Search for the cell housing the specified text and yield its (X, Y) center coordinate. 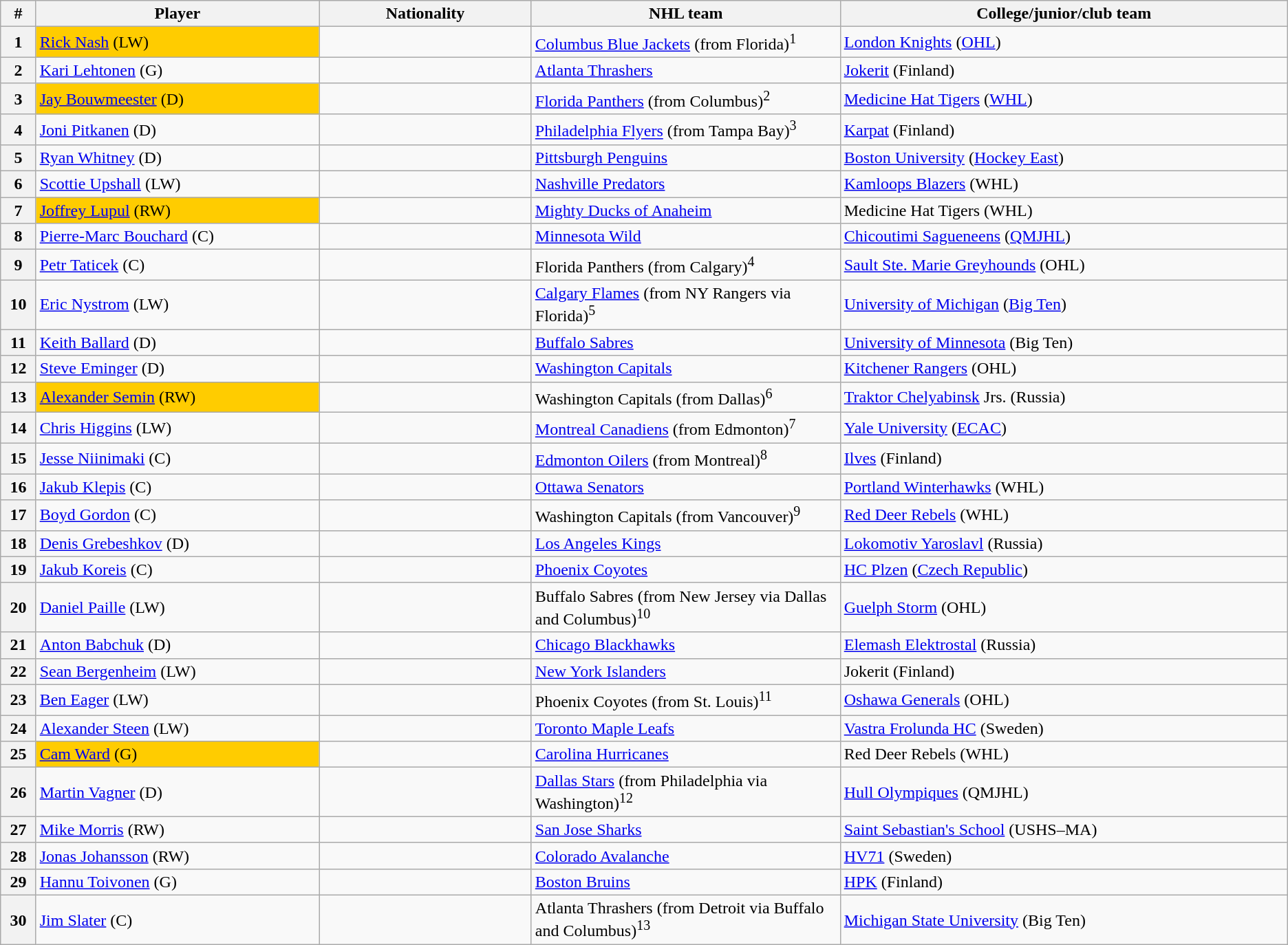
Minnesota Wild (685, 237)
Edmonton Oilers (from Montreal)8 (685, 458)
HPK (Finland) (1064, 882)
Calgary Flames (from NY Rangers via Florida)5 (685, 305)
Boston University (Hockey East) (1064, 158)
Oshawa Generals (OHL) (1064, 700)
Washington Capitals (from Dallas)6 (685, 398)
Florida Panthers (from Calgary)4 (685, 265)
Elemash Elektrostal (Russia) (1064, 645)
16 (18, 487)
20 (18, 607)
3 (18, 99)
Ottawa Senators (685, 487)
9 (18, 265)
Chris Higgins (LW) (178, 428)
Jakub Koreis (C) (178, 569)
London Knights (OHL) (1064, 43)
Kitchener Rangers (OHL) (1064, 369)
8 (18, 237)
# (18, 14)
Ilves (Finland) (1064, 458)
Kari Lehtonen (G) (178, 70)
Player (178, 14)
Petr Taticek (C) (178, 265)
Mike Morris (RW) (178, 829)
Keith Ballard (D) (178, 343)
11 (18, 343)
Sault Ste. Marie Greyhounds (OHL) (1064, 265)
Phoenix Coyotes (685, 569)
Philadelphia Flyers (from Tampa Bay)3 (685, 129)
Atlanta Thrashers (685, 70)
Hull Olympiques (QMJHL) (1064, 792)
23 (18, 700)
Buffalo Sabres (from New Jersey via Dallas and Columbus)10 (685, 607)
15 (18, 458)
10 (18, 305)
Alexander Steen (LW) (178, 728)
27 (18, 829)
5 (18, 158)
Steve Eminger (D) (178, 369)
Joffrey Lupul (RW) (178, 210)
Michigan State University (Big Ten) (1064, 920)
Jay Bouwmeester (D) (178, 99)
30 (18, 920)
4 (18, 129)
Jesse Niinimaki (C) (178, 458)
Yale University (ECAC) (1064, 428)
Alexander Semin (RW) (178, 398)
Joni Pitkanen (D) (178, 129)
Daniel Paille (LW) (178, 607)
University of Minnesota (Big Ten) (1064, 343)
Eric Nystrom (LW) (178, 305)
7 (18, 210)
Vastra Frolunda HC (Sweden) (1064, 728)
Anton Babchuk (D) (178, 645)
21 (18, 645)
Washington Capitals (from Vancouver)9 (685, 516)
29 (18, 882)
18 (18, 543)
Portland Winterhawks (WHL) (1064, 487)
Boyd Gordon (C) (178, 516)
14 (18, 428)
Dallas Stars (from Philadelphia via Washington)12 (685, 792)
Mighty Ducks of Anaheim (685, 210)
Cam Ward (G) (178, 754)
Traktor Chelyabinsk Jrs. (Russia) (1064, 398)
17 (18, 516)
Florida Panthers (from Columbus)2 (685, 99)
Jonas Johansson (RW) (178, 856)
College/junior/club team (1064, 14)
Saint Sebastian's School (USHS–MA) (1064, 829)
Pittsburgh Penguins (685, 158)
Carolina Hurricanes (685, 754)
13 (18, 398)
Hannu Toivonen (G) (178, 882)
Toronto Maple Leafs (685, 728)
19 (18, 569)
Sean Bergenheim (LW) (178, 671)
Montreal Canadiens (from Edmonton)7 (685, 428)
12 (18, 369)
Buffalo Sabres (685, 343)
New York Islanders (685, 671)
1 (18, 43)
Columbus Blue Jackets (from Florida)1 (685, 43)
Rick Nash (LW) (178, 43)
San Jose Sharks (685, 829)
Boston Bruins (685, 882)
Denis Grebeshkov (D) (178, 543)
Nationality (425, 14)
University of Michigan (Big Ten) (1064, 305)
Lokomotiv Yaroslavl (Russia) (1064, 543)
Martin Vagner (D) (178, 792)
Colorado Avalanche (685, 856)
Karpat (Finland) (1064, 129)
NHL team (685, 14)
25 (18, 754)
Jakub Klepis (C) (178, 487)
Ryan Whitney (D) (178, 158)
Kamloops Blazers (WHL) (1064, 184)
Chicoutimi Sagueneens (QMJHL) (1064, 237)
Phoenix Coyotes (from St. Louis)11 (685, 700)
26 (18, 792)
Atlanta Thrashers (from Detroit via Buffalo and Columbus)13 (685, 920)
22 (18, 671)
6 (18, 184)
28 (18, 856)
HC Plzen (Czech Republic) (1064, 569)
HV71 (Sweden) (1064, 856)
Guelph Storm (OHL) (1064, 607)
Nashville Predators (685, 184)
Chicago Blackhawks (685, 645)
24 (18, 728)
Scottie Upshall (LW) (178, 184)
2 (18, 70)
Jim Slater (C) (178, 920)
Washington Capitals (685, 369)
Pierre-Marc Bouchard (C) (178, 237)
Ben Eager (LW) (178, 700)
Los Angeles Kings (685, 543)
